From the cell containing the given text, extract its center point as [X, Y] coordinate. 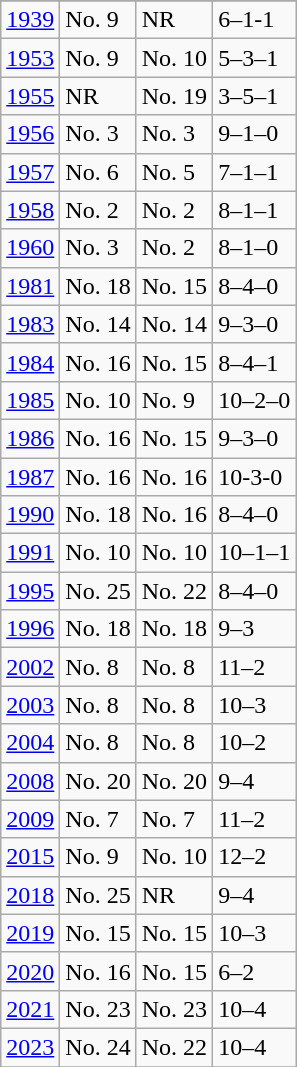
2019 [30, 933]
1956 [30, 134]
2018 [30, 895]
5–3–1 [254, 58]
No. 19 [174, 96]
3–5–1 [254, 96]
1984 [30, 362]
1986 [30, 438]
8–4–1 [254, 362]
No. 24 [98, 1047]
10-3-0 [254, 477]
1953 [30, 58]
8–1–0 [254, 248]
1985 [30, 400]
6–2 [254, 971]
10–2–0 [254, 400]
2004 [30, 743]
6–1-1 [254, 20]
2008 [30, 781]
1939 [30, 20]
2023 [30, 1047]
No. 5 [174, 172]
2002 [30, 667]
1987 [30, 477]
12–2 [254, 857]
1990 [30, 515]
10–1–1 [254, 553]
1983 [30, 324]
9–1–0 [254, 134]
No. 6 [98, 172]
2021 [30, 1009]
2020 [30, 971]
8–1–1 [254, 210]
1995 [30, 591]
7–1–1 [254, 172]
2009 [30, 819]
1958 [30, 210]
1981 [30, 286]
9–3 [254, 629]
1960 [30, 248]
2003 [30, 705]
1996 [30, 629]
10–2 [254, 743]
2015 [30, 857]
1991 [30, 553]
1957 [30, 172]
1955 [30, 96]
